Return [X, Y] of the center of cell containing provided text 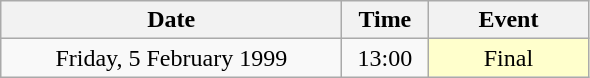
Friday, 5 February 1999 [172, 58]
13:00 [385, 58]
Final [508, 58]
Event [508, 20]
Time [385, 20]
Date [172, 20]
